Extract the (X, Y) coordinate from the center of the cell holding the provided text.  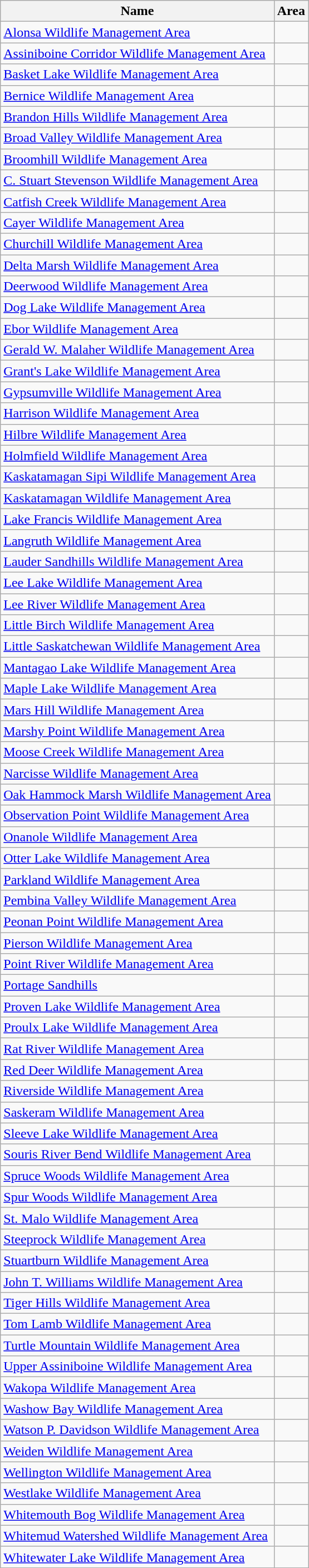
Pierson Wildlife Management Area (138, 943)
Gypsumville Wildlife Management Area (138, 392)
Lake Francis Wildlife Management Area (138, 519)
Brandon Hills Wildlife Management Area (138, 117)
Peonan Point Wildlife Management Area (138, 921)
Tiger Hills Wildlife Management Area (138, 1303)
Whitemud Watershed Wildlife Management Area (138, 1536)
Little Birch Wildlife Management Area (138, 625)
Tom Lamb Wildlife Management Area (138, 1324)
Mars Hill Wildlife Management Area (138, 710)
Basket Lake Wildlife Management Area (138, 75)
Red Deer Wildlife Management Area (138, 1070)
Wellington Wildlife Management Area (138, 1472)
Whitewater Lake Wildlife Management Area (138, 1557)
Proven Lake Wildlife Management Area (138, 1007)
Whitemouth Bog Wildlife Management Area (138, 1515)
Alonsa Wildlife Management Area (138, 32)
Watson P. Davidson Wildlife Management Area (138, 1430)
Wakopa Wildlife Management Area (138, 1388)
Narcisse Wildlife Management Area (138, 773)
Point River Wildlife Management Area (138, 964)
Langruth Wildlife Management Area (138, 540)
Hilbre Wildlife Management Area (138, 435)
C. Stuart Stevenson Wildlife Management Area (138, 180)
Stuartburn Wildlife Management Area (138, 1260)
Bernice Wildlife Management Area (138, 96)
Spur Woods Wildlife Management Area (138, 1197)
Grant's Lake Wildlife Management Area (138, 371)
Weiden Wildlife Management Area (138, 1451)
Broomhill Wildlife Management Area (138, 159)
Mantagao Lake Wildlife Management Area (138, 668)
Holmfield Wildlife Management Area (138, 456)
Souris River Bend Wildlife Management Area (138, 1155)
Riverside Wildlife Management Area (138, 1091)
Portage Sandhills (138, 985)
Area (291, 11)
Spruce Woods Wildlife Management Area (138, 1176)
Deerwood Wildlife Management Area (138, 287)
Sleeve Lake Wildlife Management Area (138, 1133)
St. Malo Wildlife Management Area (138, 1218)
Name (138, 11)
Maple Lake Wildlife Management Area (138, 689)
Proulx Lake Wildlife Management Area (138, 1028)
Lauder Sandhills Wildlife Management Area (138, 561)
Catfish Creek Wildlife Management Area (138, 201)
Saskeram Wildlife Management Area (138, 1112)
Gerald W. Malaher Wildlife Management Area (138, 350)
Little Saskatchewan Wildlife Management Area (138, 647)
Kaskatamagan Wildlife Management Area (138, 498)
Delta Marsh Wildlife Management Area (138, 265)
Upper Assiniboine Wildlife Management Area (138, 1367)
Observation Point Wildlife Management Area (138, 816)
Rat River Wildlife Management Area (138, 1049)
Lee River Wildlife Management Area (138, 604)
Broad Valley Wildlife Management Area (138, 138)
Parkland Wildlife Management Area (138, 879)
Churchill Wildlife Management Area (138, 244)
Steeprock Wildlife Management Area (138, 1239)
Washow Bay Wildlife Management Area (138, 1409)
Dog Lake Wildlife Management Area (138, 308)
Lee Lake Wildlife Management Area (138, 583)
Kaskatamagan Sipi Wildlife Management Area (138, 477)
Westlake Wildlife Management Area (138, 1493)
Assiniboine Corridor Wildlife Management Area (138, 53)
Oak Hammock Marsh Wildlife Management Area (138, 795)
Ebor Wildlife Management Area (138, 329)
Otter Lake Wildlife Management Area (138, 858)
Harrison Wildlife Management Area (138, 413)
Pembina Valley Wildlife Management Area (138, 900)
John T. Williams Wildlife Management Area (138, 1281)
Turtle Mountain Wildlife Management Area (138, 1345)
Marshy Point Wildlife Management Area (138, 731)
Cayer Wildlife Management Area (138, 223)
Onanole Wildlife Management Area (138, 837)
Moose Creek Wildlife Management Area (138, 752)
